Provide the (X, Y) coordinate of the cell's center where the given text is located.  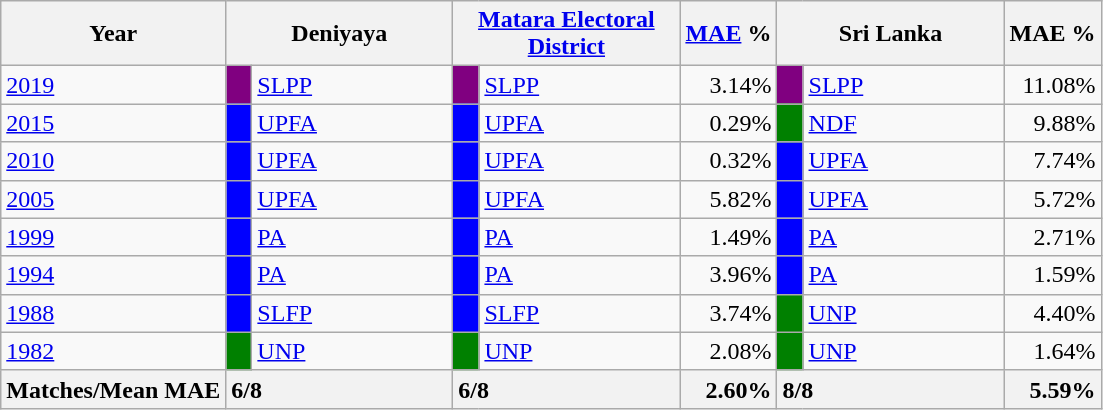
0.32% (728, 161)
7.74% (1052, 161)
11.08% (1052, 85)
5.59% (1052, 389)
Year (114, 34)
Matara Electoral District (566, 34)
NDF (904, 123)
8/8 (890, 389)
2005 (114, 199)
2015 (114, 123)
1994 (114, 275)
2.60% (728, 389)
9.88% (1052, 123)
Sri Lanka (890, 34)
5.82% (728, 199)
1.64% (1052, 351)
5.72% (1052, 199)
1.49% (728, 237)
1999 (114, 237)
2.71% (1052, 237)
4.40% (1052, 313)
1982 (114, 351)
1.59% (1052, 275)
1988 (114, 313)
2010 (114, 161)
2.08% (728, 351)
0.29% (728, 123)
3.74% (728, 313)
Deniyaya (340, 34)
3.96% (728, 275)
3.14% (728, 85)
Matches/Mean MAE (114, 389)
2019 (114, 85)
